Return the (x, y) coordinate for the center point of the cell that contains the specified text.  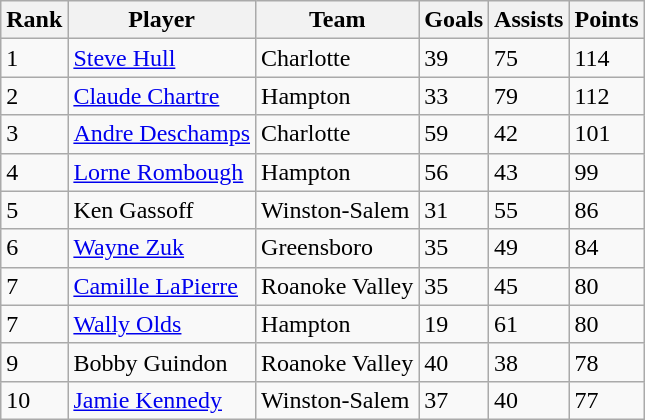
Assists (529, 20)
19 (454, 324)
Player (162, 20)
59 (454, 134)
Steve Hull (162, 58)
Bobby Guindon (162, 362)
79 (529, 96)
Team (338, 20)
38 (529, 362)
Wayne Zuk (162, 248)
37 (454, 400)
5 (34, 210)
3 (34, 134)
84 (606, 248)
114 (606, 58)
Points (606, 20)
43 (529, 172)
55 (529, 210)
31 (454, 210)
1 (34, 58)
101 (606, 134)
10 (34, 400)
Goals (454, 20)
39 (454, 58)
2 (34, 96)
Wally Olds (162, 324)
4 (34, 172)
42 (529, 134)
33 (454, 96)
86 (606, 210)
Rank (34, 20)
112 (606, 96)
Lorne Rombough (162, 172)
Camille LaPierre (162, 286)
Ken Gassoff (162, 210)
49 (529, 248)
Andre Deschamps (162, 134)
9 (34, 362)
56 (454, 172)
99 (606, 172)
Claude Chartre (162, 96)
Greensboro (338, 248)
Jamie Kennedy (162, 400)
75 (529, 58)
6 (34, 248)
78 (606, 362)
45 (529, 286)
61 (529, 324)
77 (606, 400)
